Scan for the cell matching the given text and deliver its (x, y) coordinate at center. 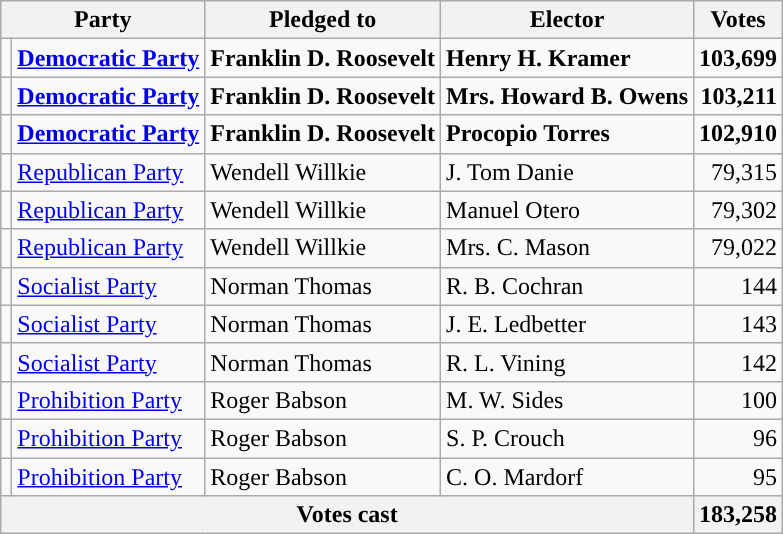
M. W. Sides (568, 400)
183,258 (738, 515)
79,302 (738, 210)
Procopio Torres (568, 134)
R. B. Cochran (568, 286)
Party (103, 20)
Votes (738, 20)
79,022 (738, 248)
Pledged to (323, 20)
95 (738, 477)
Mrs. Howard B. Owens (568, 96)
103,699 (738, 58)
J. E. Ledbetter (568, 324)
96 (738, 438)
142 (738, 362)
143 (738, 324)
R. L. Vining (568, 362)
Elector (568, 20)
100 (738, 400)
102,910 (738, 134)
Votes cast (348, 515)
C. O. Mardorf (568, 477)
Mrs. C. Mason (568, 248)
J. Tom Danie (568, 172)
S. P. Crouch (568, 438)
Manuel Otero (568, 210)
144 (738, 286)
Henry H. Kramer (568, 58)
103,211 (738, 96)
79,315 (738, 172)
